Search for the cell housing the specified text and yield its [x, y] center coordinate. 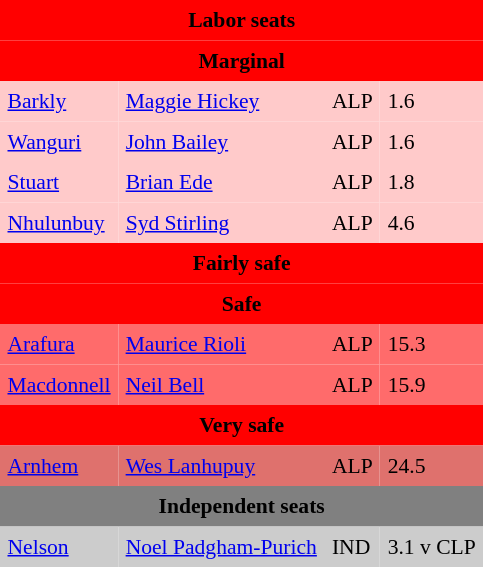
Noel Padgham-Purich [221, 546]
IND [352, 546]
Independent seats [242, 506]
Safe [242, 303]
Marginal [242, 60]
Brian Ede [221, 182]
Neil Bell [221, 384]
Barkly [59, 101]
Syd Stirling [221, 222]
15.3 [432, 344]
Maurice Rioli [221, 344]
1.8 [432, 182]
Wanguri [59, 141]
Labor seats [242, 20]
Nhulunbuy [59, 222]
Nelson [59, 546]
Macdonnell [59, 384]
Stuart [59, 182]
Arafura [59, 344]
Maggie Hickey [221, 101]
John Bailey [221, 141]
Arnhem [59, 465]
4.6 [432, 222]
Wes Lanhupuy [221, 465]
Fairly safe [242, 263]
Very safe [242, 425]
3.1 v CLP [432, 546]
24.5 [432, 465]
15.9 [432, 384]
